Scan for the cell matching the given text and deliver its [X, Y] coordinate at center. 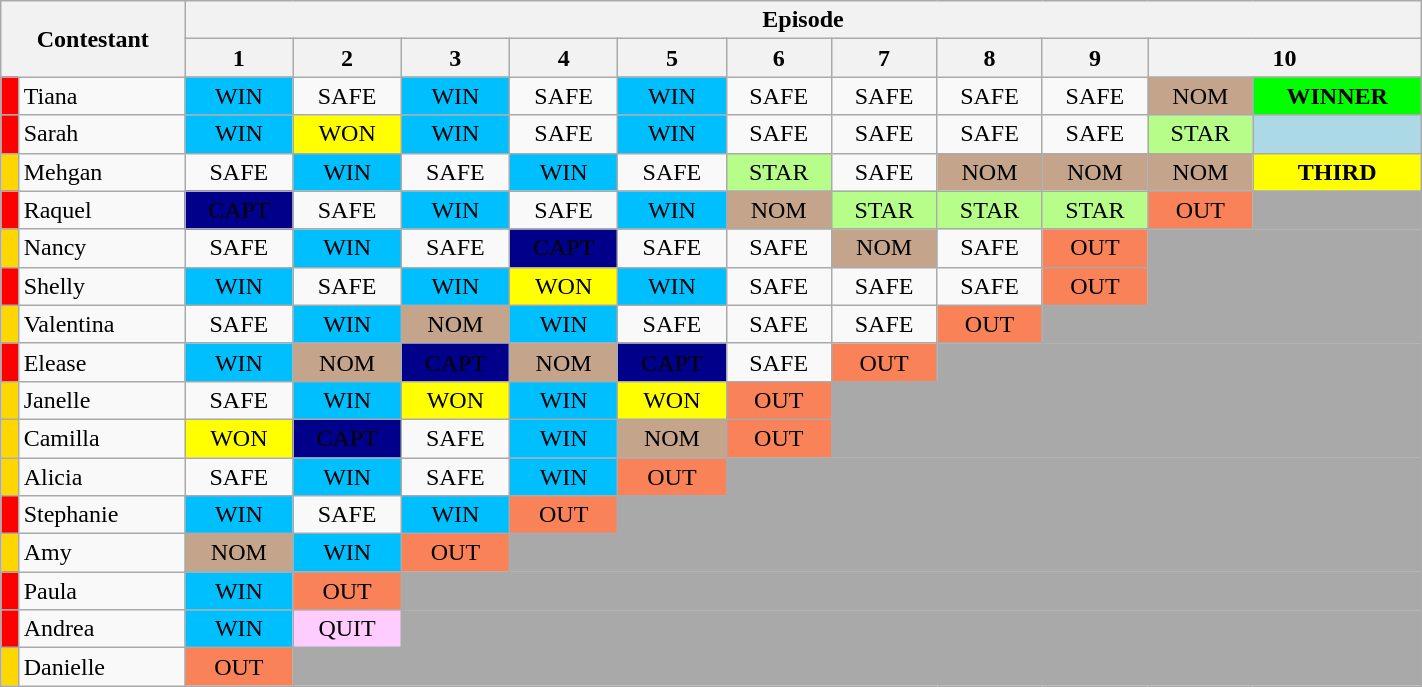
Alicia [102, 477]
Stephanie [102, 515]
4 [564, 58]
Amy [102, 553]
5 [672, 58]
2 [347, 58]
Sarah [102, 134]
Danielle [102, 667]
Janelle [102, 400]
Elease [102, 362]
THIRD [1337, 172]
Contestant [93, 39]
Episode [804, 20]
1 [239, 58]
Paula [102, 591]
Mehgan [102, 172]
Camilla [102, 438]
WINNER [1337, 96]
Andrea [102, 629]
6 [778, 58]
8 [990, 58]
7 [884, 58]
9 [1094, 58]
Valentina [102, 324]
Nancy [102, 248]
QUIT [347, 629]
Raquel [102, 210]
3 [455, 58]
Tiana [102, 96]
10 [1285, 58]
Shelly [102, 286]
